Search for the cell housing the specified text and yield its (x, y) center coordinate. 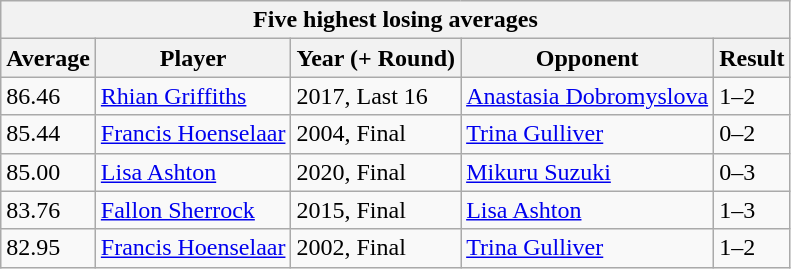
83.76 (48, 210)
Rhian Griffiths (193, 96)
Five highest losing averages (396, 20)
85.44 (48, 134)
2020, Final (376, 172)
Average (48, 58)
Mikuru Suzuki (588, 172)
2004, Final (376, 134)
0–3 (752, 172)
Player (193, 58)
86.46 (48, 96)
2002, Final (376, 248)
2017, Last 16 (376, 96)
Result (752, 58)
Opponent (588, 58)
Anastasia Dobromyslova (588, 96)
2015, Final (376, 210)
85.00 (48, 172)
82.95 (48, 248)
0–2 (752, 134)
Year (+ Round) (376, 58)
Fallon Sherrock (193, 210)
1–3 (752, 210)
